For the text-containing cell, return its midpoint in (X, Y) coordinate format. 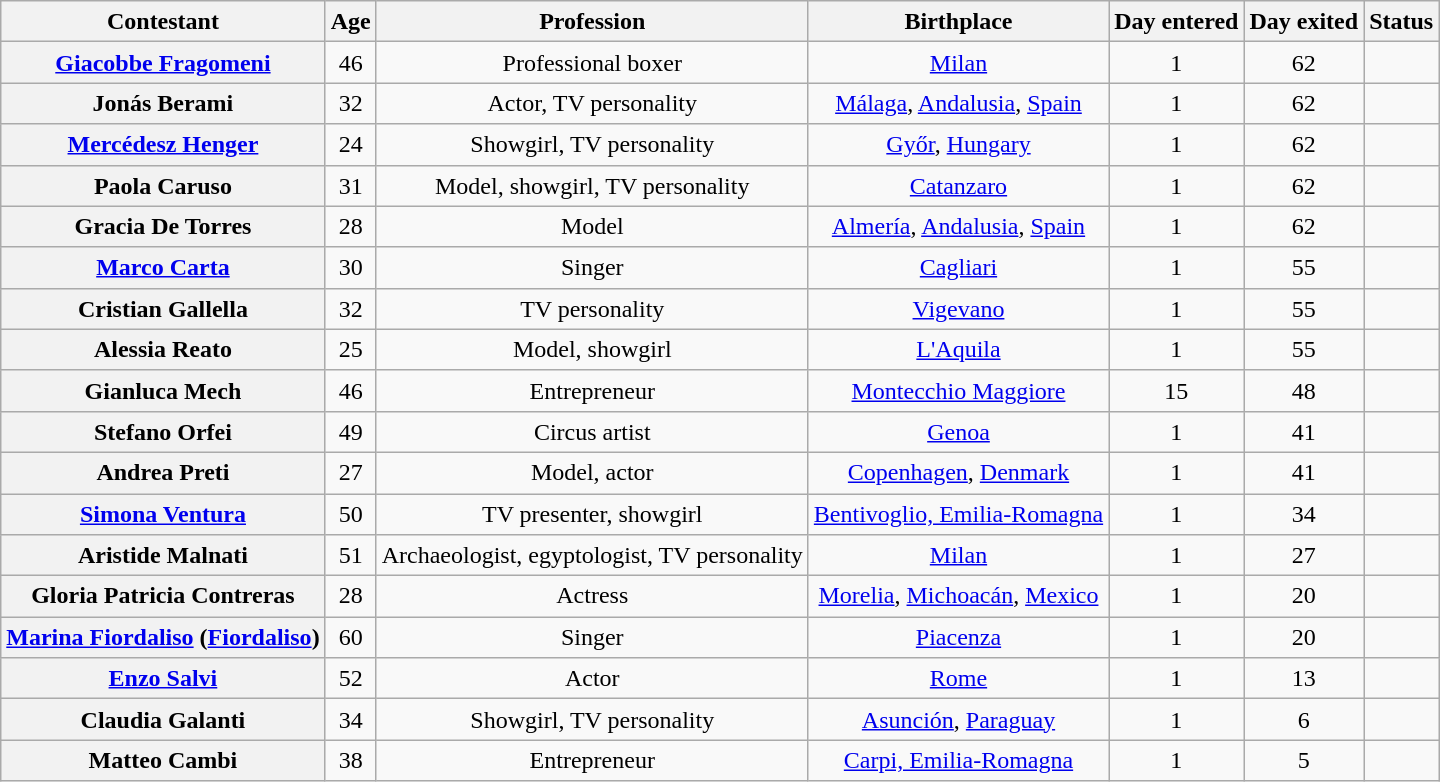
Simona Ventura (163, 514)
25 (350, 350)
Model, showgirl, TV personality (592, 186)
Paola Caruso (163, 186)
38 (350, 760)
Giacobbe Fragomeni (163, 62)
Profession (592, 22)
24 (350, 144)
Matteo Cambi (163, 760)
Montecchio Maggiore (958, 390)
L'Aquila (958, 350)
Model, showgirl (592, 350)
Birthplace (958, 22)
Gracia De Torres (163, 226)
Málaga, Andalusia, Spain (958, 104)
Professional boxer (592, 62)
Marina Fiordaliso (Fiordaliso) (163, 638)
15 (1176, 390)
Carpi, Emilia-Romagna (958, 760)
TV presenter, showgirl (592, 514)
51 (350, 556)
Cristian Gallella (163, 308)
Enzo Salvi (163, 678)
Actor, TV personality (592, 104)
Archaeologist, egyptologist, TV personality (592, 556)
Marco Carta (163, 268)
Jonás Berami (163, 104)
Piacenza (958, 638)
Győr, Hungary (958, 144)
Catanzaro (958, 186)
31 (350, 186)
Claudia Galanti (163, 720)
30 (350, 268)
Actress (592, 596)
60 (350, 638)
Age (350, 22)
Rome (958, 678)
50 (350, 514)
Actor (592, 678)
Day entered (1176, 22)
Gianluca Mech (163, 390)
5 (1304, 760)
Vigevano (958, 308)
52 (350, 678)
Morelia, Michoacán, Mexico (958, 596)
Day exited (1304, 22)
Alessia Reato (163, 350)
13 (1304, 678)
Copenhagen, Denmark (958, 472)
Model (592, 226)
Model, actor (592, 472)
Status (1402, 22)
Bentivoglio, Emilia-Romagna (958, 514)
Aristide Malnati (163, 556)
Mercédesz Henger (163, 144)
Contestant (163, 22)
Almería, Andalusia, Spain (958, 226)
TV personality (592, 308)
6 (1304, 720)
Gloria Patricia Contreras (163, 596)
Cagliari (958, 268)
Circus artist (592, 432)
Andrea Preti (163, 472)
Asunción, Paraguay (958, 720)
48 (1304, 390)
49 (350, 432)
Stefano Orfei (163, 432)
Genoa (958, 432)
